Detect which cell encompasses the target text, then output its [X, Y] center coordinate. 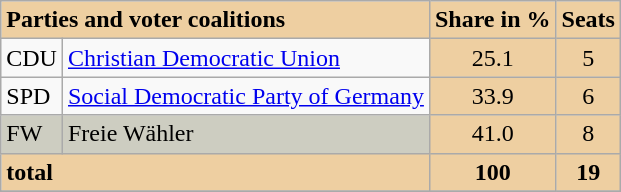
Seats [588, 20]
Christian Democratic Union [246, 58]
5 [588, 58]
Social Democratic Party of Germany [246, 96]
Freie Wähler [246, 134]
8 [588, 134]
Parties and voter coalitions [216, 20]
FW [32, 134]
Share in % [492, 20]
33.9 [492, 96]
6 [588, 96]
100 [492, 172]
CDU [32, 58]
total [216, 172]
25.1 [492, 58]
19 [588, 172]
41.0 [492, 134]
SPD [32, 96]
